Detect which cell encompasses the target text, then output its [X, Y] center coordinate. 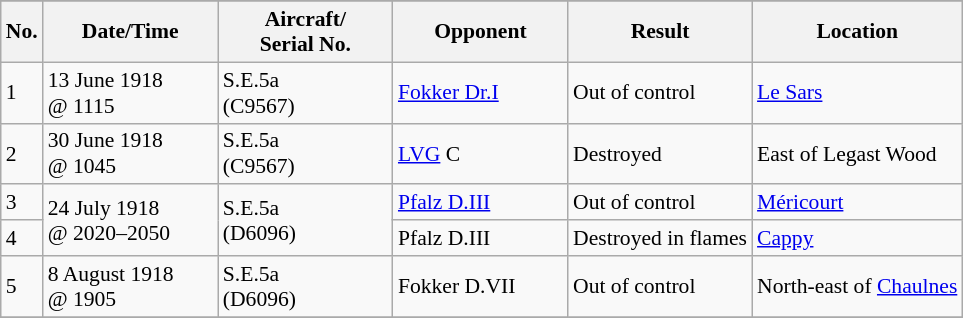
3 [22, 203]
Le Sars [857, 92]
2 [22, 154]
13 June 1918@ 1115 [130, 92]
Cappy [857, 238]
Méricourt [857, 203]
No. [22, 32]
Opponent [480, 32]
5 [22, 286]
LVG C [480, 154]
Aircraft/Serial No. [306, 32]
24 July 1918@ 2020–2050 [130, 220]
Fokker Dr.I [480, 92]
North-east of Chaulnes [857, 286]
Fokker D.VII [480, 286]
4 [22, 238]
Destroyed in flames [660, 238]
East of Legast Wood [857, 154]
Result [660, 32]
30 June 1918@ 1045 [130, 154]
1 [22, 92]
8 August 1918@ 1905 [130, 286]
Destroyed [660, 154]
Location [857, 32]
Date/Time [130, 32]
